Determine the [x, y] coordinate at the center of the cell enclosing the given text.  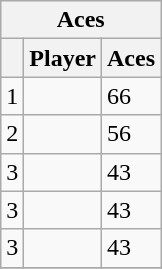
56 [132, 134]
1 [12, 96]
66 [132, 96]
2 [12, 134]
Player [63, 58]
